Scan for the cell matching the given text and deliver its [x, y] coordinate at center. 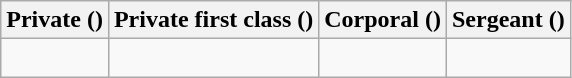
Private first class () [213, 20]
Corporal () [383, 20]
Private () [55, 20]
Sergeant () [508, 20]
